Scan for the cell matching the given text and deliver its [X, Y] coordinate at center. 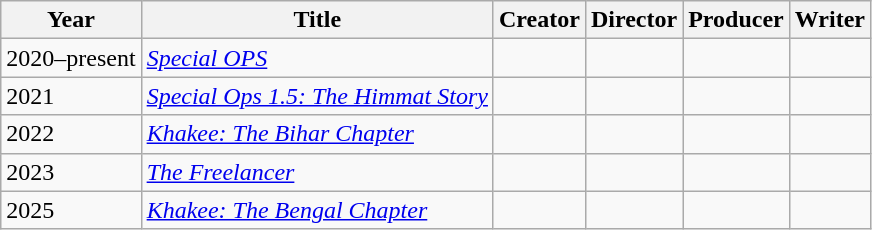
Creator [539, 20]
The Freelancer [317, 172]
Khakee: The Bengal Chapter [317, 210]
Director [634, 20]
Special Ops 1.5: The Himmat Story [317, 96]
Title [317, 20]
Producer [736, 20]
Writer [830, 20]
Special OPS [317, 58]
Year [71, 20]
2021 [71, 96]
Khakee: The Bihar Chapter [317, 134]
2023 [71, 172]
2020–present [71, 58]
2022 [71, 134]
2025 [71, 210]
